Extract the [X, Y] coordinate from the center of the cell holding the provided text.  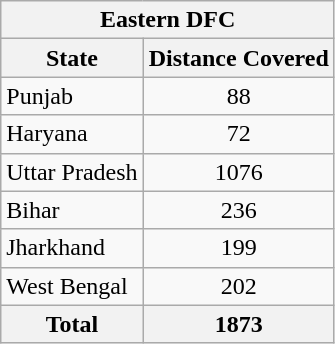
72 [238, 134]
Punjab [72, 96]
1076 [238, 172]
Total [72, 324]
Uttar Pradesh [72, 172]
236 [238, 210]
West Bengal [72, 286]
88 [238, 96]
Distance Covered [238, 58]
Haryana [72, 134]
199 [238, 248]
Jharkhand [72, 248]
State [72, 58]
Eastern DFC [168, 20]
202 [238, 286]
1873 [238, 324]
Bihar [72, 210]
